Locate the cell with the specified text and output its [X, Y] center coordinate. 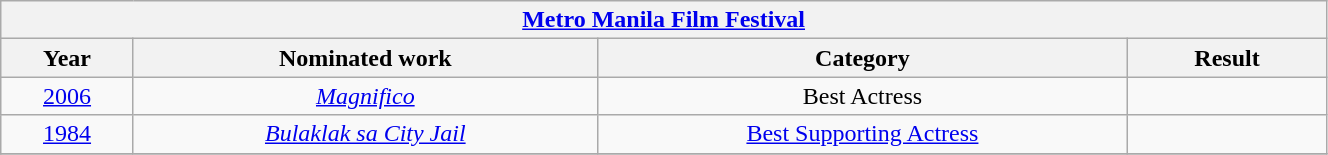
Year [68, 58]
Metro Manila Film Festival [664, 20]
1984 [68, 134]
2006 [68, 96]
Bulaklak sa City Jail [365, 134]
Nominated work [365, 58]
Best Supporting Actress [862, 134]
Magnifico [365, 96]
Result [1228, 58]
Category [862, 58]
Best Actress [862, 96]
